Detect which cell encompasses the target text, then output its (X, Y) center coordinate. 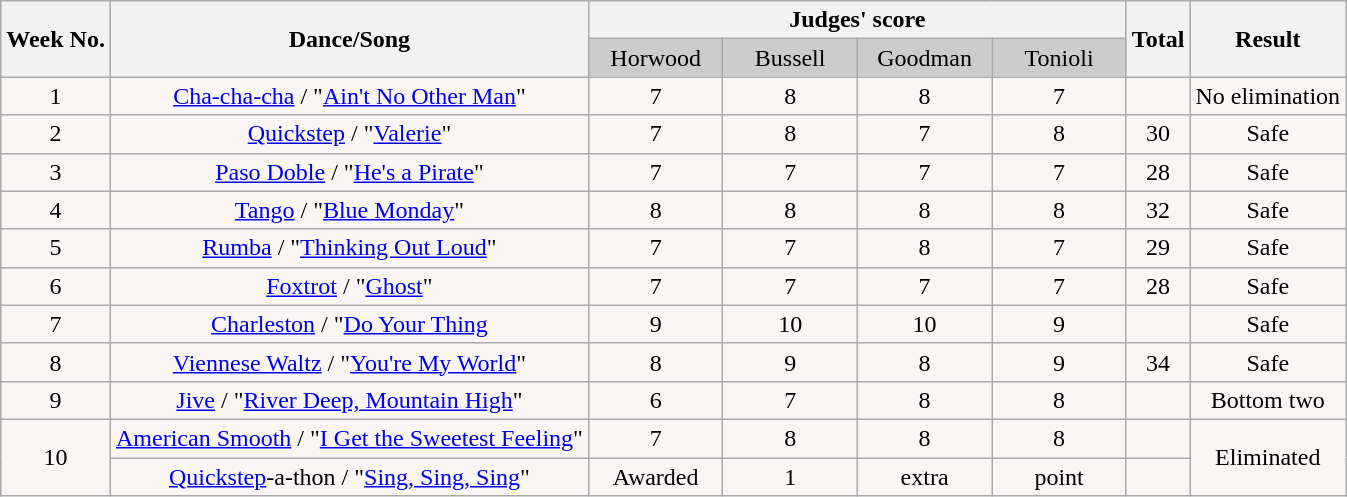
Quickstep / "Valerie" (349, 134)
Foxtrot / "Ghost" (349, 286)
Judges' score (857, 20)
point (1059, 477)
Tango / "Blue Monday" (349, 210)
Awarded (655, 477)
32 (1158, 210)
Result (1268, 39)
American Smooth / "I Get the Sweetest Feeling" (349, 438)
2 (56, 134)
Dance/Song (349, 39)
Tonioli (1059, 58)
Week No. (56, 39)
Eliminated (1268, 457)
Goodman (924, 58)
4 (56, 210)
3 (56, 172)
Charleston / "Do Your Thing (349, 324)
Cha-cha-cha / "Ain't No Other Man" (349, 96)
Paso Doble / "He's a Pirate" (349, 172)
Quickstep-a-thon / "Sing, Sing, Sing" (349, 477)
29 (1158, 248)
No elimination (1268, 96)
30 (1158, 134)
5 (56, 248)
Bussell (790, 58)
extra (924, 477)
34 (1158, 362)
Bottom two (1268, 400)
Total (1158, 39)
Viennese Waltz / "You're My World" (349, 362)
Horwood (655, 58)
Rumba / "Thinking Out Loud" (349, 248)
Jive / "River Deep, Mountain High" (349, 400)
